Provide the (x, y) coordinate of the cell's center where the given text is located.  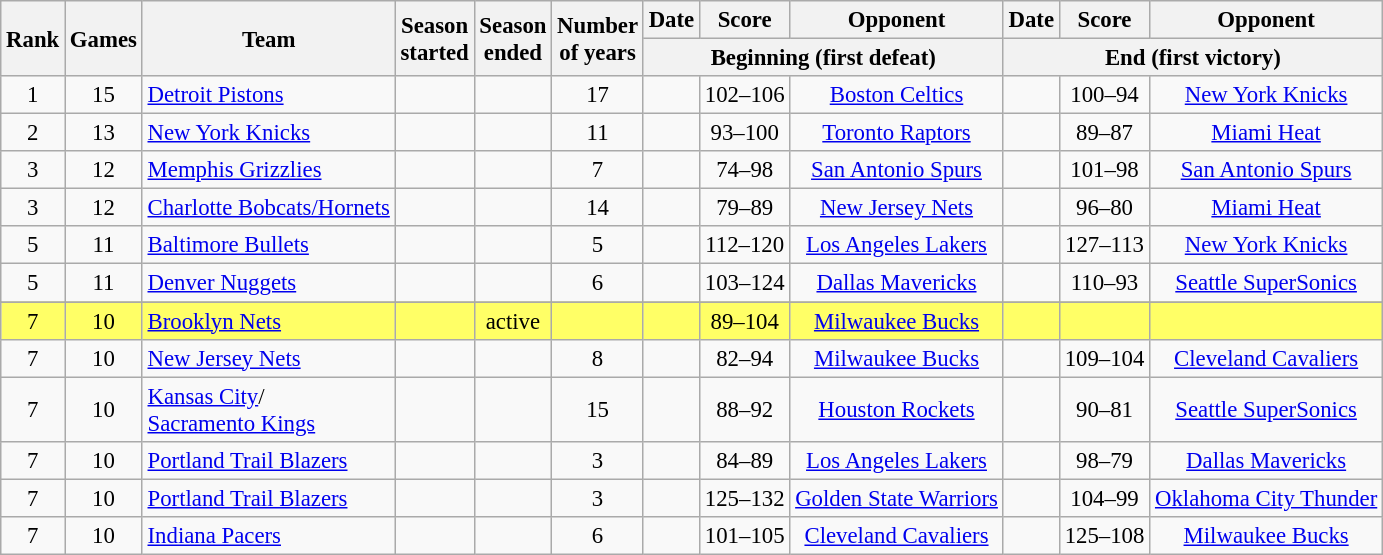
Kansas City/ Sacramento Kings (268, 410)
96–80 (1104, 208)
2 (33, 133)
Games (104, 38)
74–98 (745, 170)
127–113 (1104, 245)
98–79 (1104, 460)
112–120 (745, 245)
8 (598, 358)
89–87 (1104, 133)
84–89 (745, 460)
Houston Rockets (896, 410)
82–94 (745, 358)
Memphis Grizzlies (268, 170)
88–92 (745, 410)
104–99 (1104, 498)
Golden State Warriors (896, 498)
Seasonended (513, 38)
101–98 (1104, 170)
Team (268, 38)
Boston Celtics (896, 95)
End (first victory) (1192, 58)
Charlotte Bobcats/Hornets (268, 208)
active (513, 321)
13 (104, 133)
103–124 (745, 283)
125–108 (1104, 536)
125–132 (745, 498)
110–93 (1104, 283)
Toronto Raptors (896, 133)
Denver Nuggets (268, 283)
109–104 (1104, 358)
90–81 (1104, 410)
102–106 (745, 95)
100–94 (1104, 95)
93–100 (745, 133)
Brooklyn Nets (268, 321)
Seasonstarted (434, 38)
Oklahoma City Thunder (1266, 498)
101–105 (745, 536)
89–104 (745, 321)
Numberof years (598, 38)
79–89 (745, 208)
1 (33, 95)
Rank (33, 38)
Indiana Pacers (268, 536)
Detroit Pistons (268, 95)
14 (598, 208)
Beginning (first defeat) (823, 58)
17 (598, 95)
Baltimore Bullets (268, 245)
